Locate the cell with the specified text and output its (X, Y) center coordinate. 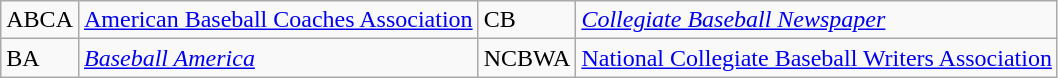
CB (527, 20)
ABCA (40, 20)
National Collegiate Baseball Writers Association (817, 58)
Collegiate Baseball Newspaper (817, 20)
American Baseball Coaches Association (278, 20)
Baseball America (278, 58)
NCBWA (527, 58)
BA (40, 58)
